Determine the [X, Y] coordinate at the center of the cell enclosing the given text.  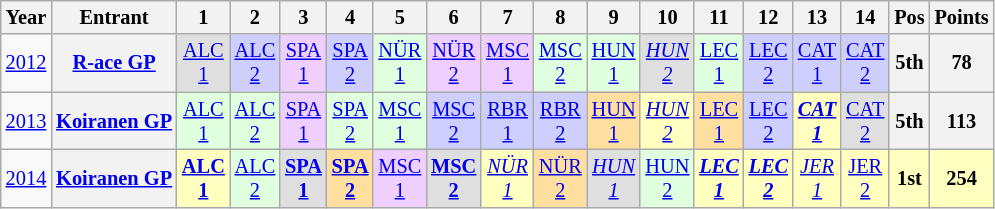
Points [962, 17]
5 [400, 17]
JER1 [817, 178]
Pos [909, 17]
1 [204, 17]
2013 [26, 121]
78 [962, 63]
2014 [26, 178]
Year [26, 17]
9 [614, 17]
14 [865, 17]
254 [962, 178]
JER2 [865, 178]
12 [768, 17]
11 [718, 17]
6 [454, 17]
13 [817, 17]
7 [508, 17]
Entrant [114, 17]
3 [304, 17]
2012 [26, 63]
2 [255, 17]
8 [560, 17]
4 [350, 17]
RBR2 [560, 121]
R-ace GP [114, 63]
1st [909, 178]
10 [667, 17]
RBR1 [508, 121]
113 [962, 121]
